Identify which cell holds the provided text, then report its (X, Y) central coordinate. 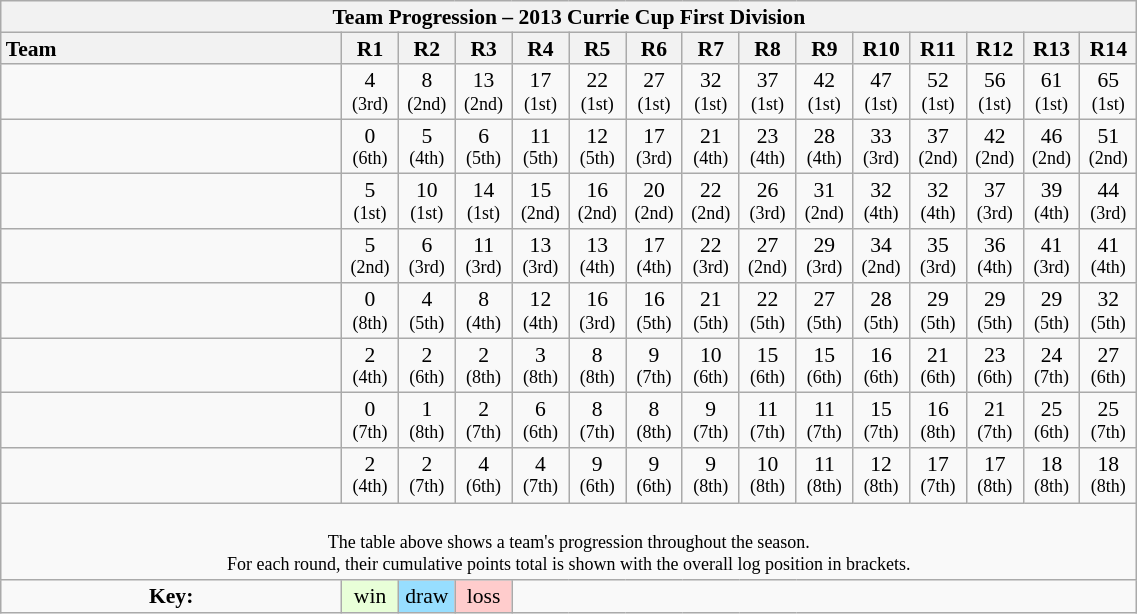
21 (6th) (938, 366)
29 (3rd) (824, 256)
4 (6th) (484, 476)
8 (7th) (598, 420)
11 (3rd) (484, 256)
0 (6th) (370, 146)
36 (4th) (994, 256)
27 (6th) (1108, 366)
17 (1st) (540, 92)
12 (4th) (540, 312)
13 (3rd) (540, 256)
17 (8th) (994, 476)
24 (7th) (1052, 366)
42 (2nd) (994, 146)
R4 (540, 49)
10 (1st) (426, 202)
R10 (882, 49)
16 (8th) (938, 420)
20 (2nd) (654, 202)
51 (2nd) (1108, 146)
32 (1st) (710, 92)
37 (2nd) (938, 146)
17 (3rd) (654, 146)
1 (8th) (426, 420)
21 (4th) (710, 146)
46 (2nd) (1052, 146)
Key: (172, 597)
R1 (370, 49)
16 (2nd) (598, 202)
14 (1st) (484, 202)
Team (172, 49)
5 (4th) (426, 146)
22 (5th) (768, 312)
26 (3rd) (768, 202)
R12 (994, 49)
R14 (1108, 49)
16 (5th) (654, 312)
10 (8th) (768, 476)
21 (5th) (710, 312)
22 (2nd) (710, 202)
31 (2nd) (824, 202)
56 (1st) (994, 92)
0 (7th) (370, 420)
41 (3rd) (1052, 256)
16 (6th) (882, 366)
13 (2nd) (484, 92)
6 (5th) (484, 146)
R3 (484, 49)
27 (5th) (824, 312)
52 (1st) (938, 92)
R7 (710, 49)
3 (8th) (540, 366)
R11 (938, 49)
R13 (1052, 49)
2 (6th) (426, 366)
draw (426, 597)
41 (4th) (1108, 256)
22 (1st) (598, 92)
8 (4th) (484, 312)
37 (1st) (768, 92)
61 (1st) (1052, 92)
9 (8th) (710, 476)
11 (5th) (540, 146)
4 (5th) (426, 312)
27 (2nd) (768, 256)
6 (6th) (540, 420)
27 (1st) (654, 92)
35 (3rd) (938, 256)
5 (2nd) (370, 256)
28 (4th) (824, 146)
4 (7th) (540, 476)
11 (8th) (824, 476)
39 (4th) (1052, 202)
32 (5th) (1108, 312)
4 (3rd) (370, 92)
12 (5th) (598, 146)
loss (484, 597)
25 (6th) (1052, 420)
R5 (598, 49)
34 (2nd) (882, 256)
42 (1st) (824, 92)
28 (5th) (882, 312)
15 (7th) (882, 420)
6 (3rd) (426, 256)
win (370, 597)
16 (3rd) (598, 312)
12 (8th) (882, 476)
22 (3rd) (710, 256)
R2 (426, 49)
5 (1st) (370, 202)
23 (4th) (768, 146)
Team Progression – 2013 Currie Cup First Division (569, 17)
2 (8th) (484, 366)
17 (7th) (938, 476)
R8 (768, 49)
13 (4th) (598, 256)
21 (7th) (994, 420)
33 (3rd) (882, 146)
47 (1st) (882, 92)
15 (2nd) (540, 202)
R9 (824, 49)
17 (4th) (654, 256)
0 (8th) (370, 312)
25 (7th) (1108, 420)
R6 (654, 49)
23 (6th) (994, 366)
44 (3rd) (1108, 202)
10 (6th) (710, 366)
8 (2nd) (426, 92)
65 (1st) (1108, 92)
37 (3rd) (994, 202)
